Determine the (x, y) coordinate at the center of the cell enclosing the given text.  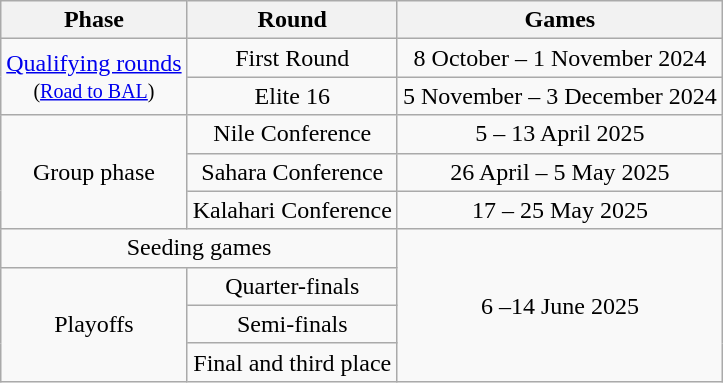
Qualifying rounds(Road to BAL) (94, 77)
Seeding games (200, 248)
Semi-finals (292, 324)
8 October – 1 November 2024 (560, 58)
First Round (292, 58)
5 – 13 April 2025 (560, 134)
Quarter-finals (292, 286)
Round (292, 20)
Sahara Conference (292, 172)
Elite 16 (292, 96)
26 April – 5 May 2025 (560, 172)
Playoffs (94, 324)
17 – 25 May 2025 (560, 210)
Games (560, 20)
Kalahari Conference (292, 210)
6 –14 June 2025 (560, 305)
Final and third place (292, 362)
Group phase (94, 172)
Nile Conference (292, 134)
Phase (94, 20)
5 November – 3 December 2024 (560, 96)
